Return the [X, Y] coordinate for the center point of the cell that contains the specified text.  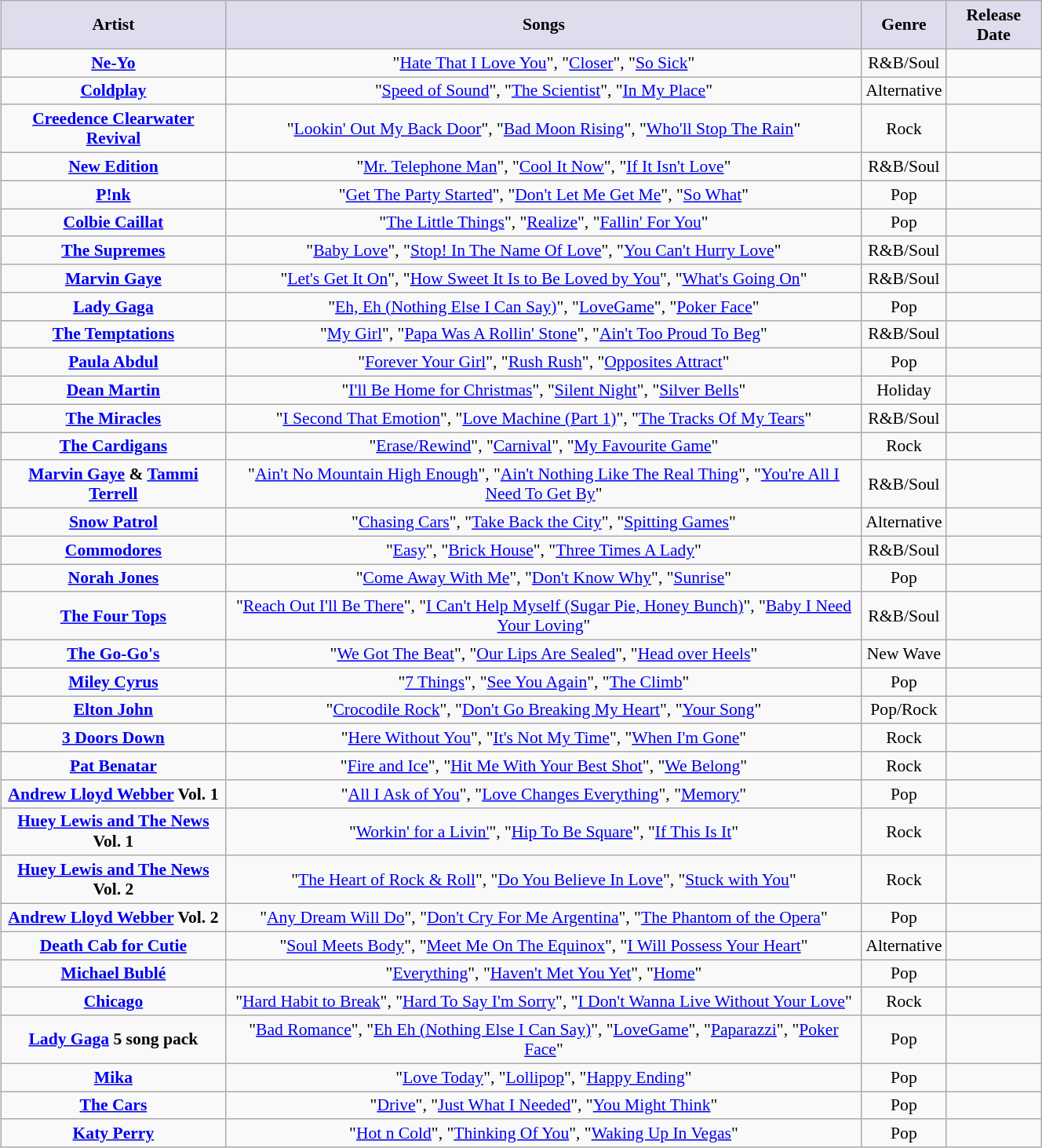
"Bad Romance", "Eh Eh (Nothing Else I Can Say)", "LoveGame", "Paparazzi", "Poker Face" [545, 1039]
"Drive", "Just What I Needed", "You Might Think" [545, 1105]
"Speed of Sound", "The Scientist", "In My Place" [545, 91]
Colbie Caillat [113, 223]
"The Heart of Rock & Roll", "Do You Believe In Love", "Stuck with You" [545, 879]
"Baby Love", "Stop! In The Name Of Love", "You Can't Hurry Love" [545, 250]
Dean Martin [113, 390]
"Reach Out I'll Be There", "I Can't Help Myself (Sugar Pie, Honey Bunch)", "Baby I Need Your Loving" [545, 615]
Andrew Lloyd Webber Vol. 2 [113, 917]
Snow Patrol [113, 522]
Release Date [993, 25]
"We Got The Beat", "Our Lips Are Sealed", "Head over Heels" [545, 654]
"Fire and Ice", "Hit Me With Your Best Shot", "We Belong" [545, 766]
"Chasing Cars", "Take Back the City", "Spitting Games" [545, 522]
"Hate That I Love You", "Closer", "So Sick" [545, 63]
"All I Ask of You", "Love Changes Everything", "Memory" [545, 793]
"Ain't No Mountain High Enough", "Ain't Nothing Like The Real Thing", "You're All I Need To Get By" [545, 483]
Lady Gaga 5 song pack [113, 1039]
"Easy", "Brick House", "Three Times A Lady" [545, 550]
"Forever Your Girl", "Rush Rush", "Opposites Attract" [545, 363]
Mika [113, 1077]
"Erase/Rewind", "Carnival", "My Favourite Game" [545, 446]
Chicago [113, 1001]
Commodores [113, 550]
Katy Perry [113, 1133]
3 Doors Down [113, 738]
The Four Tops [113, 615]
"Any Dream Will Do", "Don't Cry For Me Argentina", "The Phantom of the Opera" [545, 917]
New Edition [113, 166]
"Mr. Telephone Man", "Cool It Now", "If It Isn't Love" [545, 166]
"Come Away With Me", "Don't Know Why", "Sunrise" [545, 578]
Artist [113, 25]
Pop/Rock [904, 709]
"Workin' for a Livin'", "Hip To Be Square", "If This Is It" [545, 832]
"Love Today", "Lollipop", "Happy Ending" [545, 1077]
"Crocodile Rock", "Don't Go Breaking My Heart", "Your Song" [545, 709]
The Miracles [113, 418]
New Wave [904, 654]
Pat Benatar [113, 766]
The Cars [113, 1105]
Michael Bublé [113, 973]
"Lookin' Out My Back Door", "Bad Moon Rising", "Who'll Stop The Rain" [545, 129]
Songs [545, 25]
P!nk [113, 195]
Marvin Gaye [113, 279]
Creedence Clearwater Revival [113, 129]
Ne-Yo [113, 63]
Huey Lewis and The News Vol. 2 [113, 879]
Holiday [904, 390]
Miley Cyrus [113, 682]
"Get The Party Started", "Don't Let Me Get Me", "So What" [545, 195]
Huey Lewis and The News Vol. 1 [113, 832]
"Here Without You", "It's Not My Time", "When I'm Gone" [545, 738]
Elton John [113, 709]
The Temptations [113, 334]
"7 Things", "See You Again", "The Climb" [545, 682]
Death Cab for Cutie [113, 946]
"My Girl", "Papa Was A Rollin' Stone", "Ain't Too Proud To Beg" [545, 334]
Marvin Gaye & Tammi Terrell [113, 483]
The Cardigans [113, 446]
The Supremes [113, 250]
Paula Abdul [113, 363]
"I Second That Emotion", "Love Machine (Part 1)", "The Tracks Of My Tears" [545, 418]
"I'll Be Home for Christmas", "Silent Night", "Silver Bells" [545, 390]
"Hard Habit to Break", "Hard To Say I'm Sorry", "I Don't Wanna Live Without Your Love" [545, 1001]
"Eh, Eh (Nothing Else I Can Say)", "LoveGame", "Poker Face" [545, 306]
"Let's Get It On", "How Sweet It Is to Be Loved by You", "What's Going On" [545, 279]
Genre [904, 25]
"Everything", "Haven't Met You Yet", "Home" [545, 973]
Lady Gaga [113, 306]
The Go-Go's [113, 654]
"Soul Meets Body", "Meet Me On The Equinox", "I Will Possess Your Heart" [545, 946]
Norah Jones [113, 578]
"The Little Things", "Realize", "Fallin' For You" [545, 223]
Andrew Lloyd Webber Vol. 1 [113, 793]
Coldplay [113, 91]
"Hot n Cold", "Thinking Of You", "Waking Up In Vegas" [545, 1133]
